Return [x, y] of the center of cell containing provided text 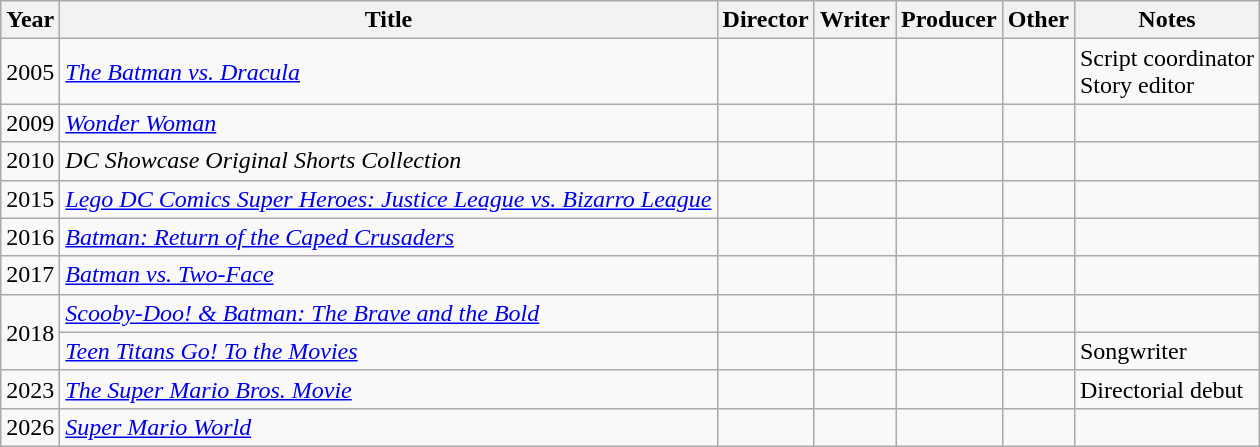
Notes [1166, 20]
Other [1038, 20]
2015 [30, 199]
DC Showcase Original Shorts Collection [388, 161]
Script coordinatorStory editor [1166, 72]
Director [766, 20]
Super Mario World [388, 427]
Writer [854, 20]
Songwriter [1166, 351]
Title [388, 20]
Batman vs. Two-Face [388, 275]
Directorial debut [1166, 389]
Scooby-Doo! & Batman: The Brave and the Bold [388, 313]
2005 [30, 72]
The Super Mario Bros. Movie [388, 389]
2023 [30, 389]
2026 [30, 427]
Year [30, 20]
2017 [30, 275]
2009 [30, 123]
Lego DC Comics Super Heroes: Justice League vs. Bizarro League [388, 199]
2018 [30, 332]
Wonder Woman [388, 123]
Batman: Return of the Caped Crusaders [388, 237]
2016 [30, 237]
Producer [950, 20]
Teen Titans Go! To the Movies [388, 351]
The Batman vs. Dracula [388, 72]
2010 [30, 161]
